Return the (X, Y) coordinate for the center point of the cell that contains the specified text.  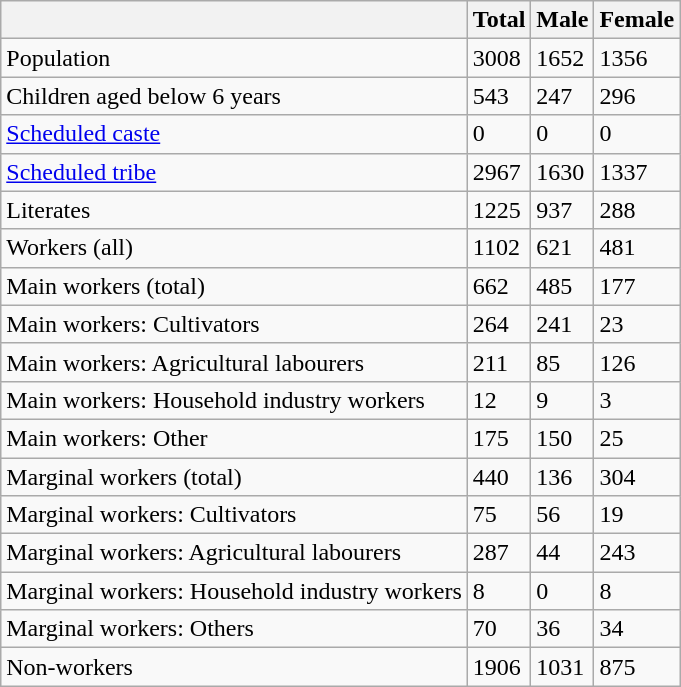
485 (562, 286)
1337 (637, 172)
Main workers (total) (234, 286)
Non-workers (234, 667)
Children aged below 6 years (234, 96)
241 (562, 324)
304 (637, 477)
150 (562, 438)
70 (499, 629)
264 (499, 324)
287 (499, 553)
937 (562, 210)
Marginal workers: Cultivators (234, 515)
1652 (562, 58)
662 (499, 286)
3008 (499, 58)
621 (562, 248)
1630 (562, 172)
Marginal workers: Agricultural labourers (234, 553)
Main workers: Agricultural labourers (234, 362)
Marginal workers (total) (234, 477)
23 (637, 324)
75 (499, 515)
543 (499, 96)
440 (499, 477)
Scheduled tribe (234, 172)
56 (562, 515)
3 (637, 400)
175 (499, 438)
Main workers: Other (234, 438)
177 (637, 286)
Male (562, 20)
1225 (499, 210)
19 (637, 515)
Scheduled caste (234, 134)
Total (499, 20)
875 (637, 667)
34 (637, 629)
211 (499, 362)
481 (637, 248)
44 (562, 553)
Workers (all) (234, 248)
Population (234, 58)
Literates (234, 210)
136 (562, 477)
Main workers: Cultivators (234, 324)
2967 (499, 172)
Female (637, 20)
247 (562, 96)
85 (562, 362)
1906 (499, 667)
Marginal workers: Household industry workers (234, 591)
1031 (562, 667)
243 (637, 553)
126 (637, 362)
1356 (637, 58)
12 (499, 400)
1102 (499, 248)
296 (637, 96)
288 (637, 210)
9 (562, 400)
Marginal workers: Others (234, 629)
25 (637, 438)
Main workers: Household industry workers (234, 400)
36 (562, 629)
